Detect which cell encompasses the target text, then output its (X, Y) center coordinate. 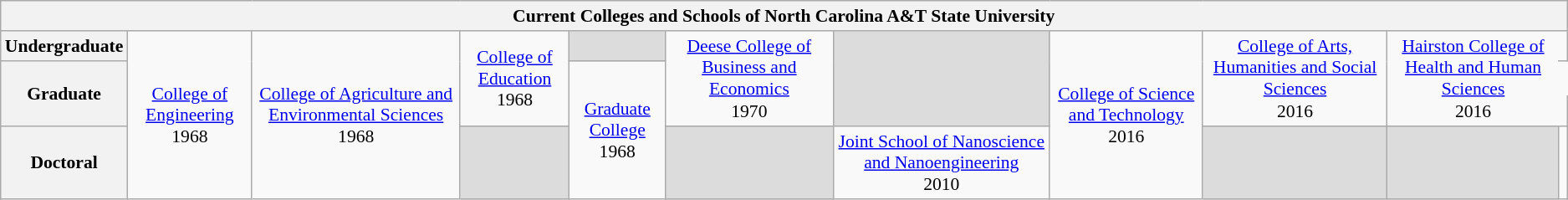
College of Agriculture and Environmental Sciences1968 (356, 115)
College of Education1968 (515, 79)
Doctoral (64, 163)
College of Engineering1968 (189, 115)
Current Colleges and Schools of North Carolina A&T State University (784, 16)
College of Arts, Humanities and Social Sciences2016 (1295, 79)
Undergraduate (64, 46)
Deese College of Business and Economics1970 (749, 79)
Graduate College1968 (617, 131)
Joint School of Nanoscience and Nanoengineering2010 (942, 163)
College of Science and Technology2016 (1126, 115)
Hairston College of Health and Human Sciences2016 (1474, 79)
Graduate (64, 94)
